Pinpoint the cell where the given text exists, returning its [X, Y] midpoint coordinate. 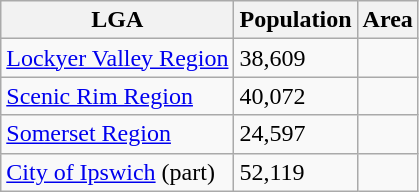
Lockyer Valley Region [118, 58]
Area [388, 20]
24,597 [296, 134]
Scenic Rim Region [118, 96]
38,609 [296, 58]
City of Ipswich (part) [118, 172]
Somerset Region [118, 134]
Population [296, 20]
LGA [118, 20]
40,072 [296, 96]
52,119 [296, 172]
